Return (X, Y) of the center of cell containing provided text 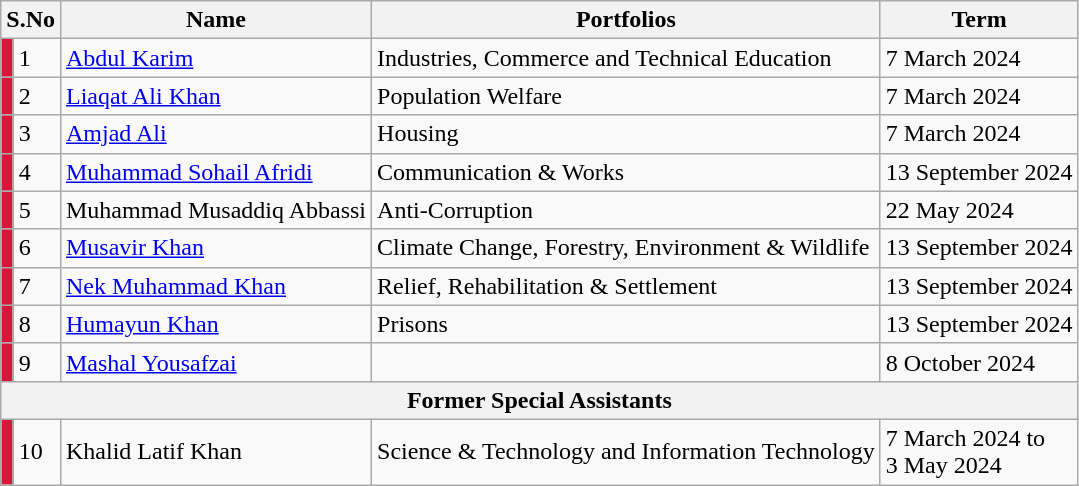
Khalid Latif Khan (216, 452)
Prisons (626, 324)
Portfolios (626, 20)
8 October 2024 (979, 362)
10 (36, 452)
Anti-Corruption (626, 210)
1 (36, 58)
Amjad Ali (216, 134)
Muhammad Musaddiq Abbassi (216, 210)
Science & Technology and Information Technology (626, 452)
S.No (31, 20)
Abdul Karim (216, 58)
Name (216, 20)
Humayun Khan (216, 324)
Housing (626, 134)
Liaqat Ali Khan (216, 96)
7 (36, 286)
Term (979, 20)
4 (36, 172)
Mashal Yousafzai (216, 362)
Musavir Khan (216, 248)
5 (36, 210)
Muhammad Sohail Afridi (216, 172)
Climate Change, Forestry, Environment & Wildlife (626, 248)
Industries, Commerce and Technical Education (626, 58)
Population Welfare (626, 96)
3 (36, 134)
Relief, Rehabilitation & Settlement (626, 286)
22 May 2024 (979, 210)
Nek Muhammad Khan (216, 286)
Communication & Works (626, 172)
7 March 2024 to3 May 2024 (979, 452)
8 (36, 324)
Former Special Assistants (540, 400)
2 (36, 96)
9 (36, 362)
6 (36, 248)
